Identify which cell holds the provided text, then report its (X, Y) central coordinate. 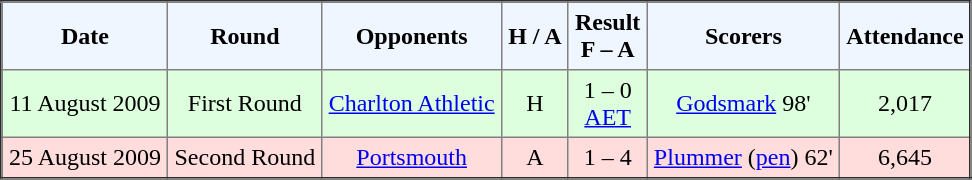
Round (245, 36)
2,017 (906, 104)
Charlton Athletic (412, 104)
Second Round (245, 158)
25 August 2009 (85, 158)
A (534, 158)
1 – 4 (608, 158)
11 August 2009 (85, 104)
Portsmouth (412, 158)
Scorers (743, 36)
6,645 (906, 158)
ResultF – A (608, 36)
Attendance (906, 36)
Date (85, 36)
H (534, 104)
Godsmark 98' (743, 104)
1 – 0AET (608, 104)
Opponents (412, 36)
First Round (245, 104)
H / A (534, 36)
Plummer (pen) 62' (743, 158)
